Return the (x, y) coordinate for the center point of the cell that contains the specified text.  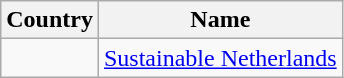
Sustainable Netherlands (220, 58)
Country (50, 20)
Name (220, 20)
